Locate the cell with the specified text and output its [x, y] center coordinate. 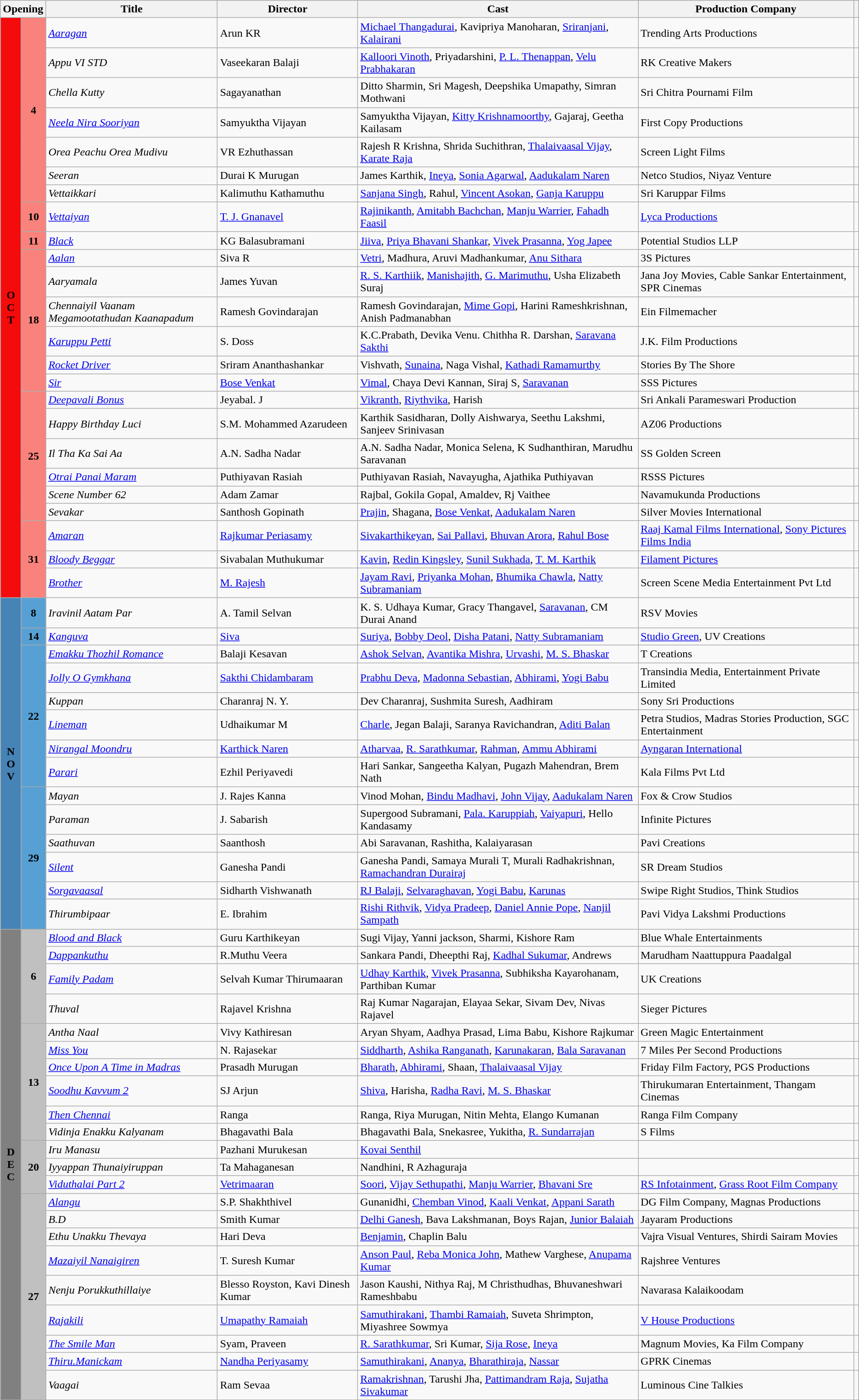
Siva [288, 636]
Neela Nira Sooriyan [132, 122]
Nirangal Moondru [132, 749]
Screen Scene Media Entertainment Pvt Ltd [746, 583]
Santhosh Gopinath [288, 512]
31 [33, 559]
Durai K Murugan [288, 176]
Thiru.Manickam [132, 1361]
Pavi Vidya Lakshmi Productions [746, 914]
Kavin, Redin Kingsley, Sunil Sukhada, T. M. Karthik [498, 559]
Michael Thangadurai, Kavipriya Manoharan, Sriranjani, Kalairani [498, 33]
14 [33, 636]
Ramesh Govindarajan, Mime Gopi, Harini Rameshkrishnan, Anish Padmanabhan [498, 311]
Bloody Beggar [132, 559]
S.M. Mohammed Azarudeen [288, 424]
A. Tamil Selvan [288, 613]
Siddharth, Ashika Ranganath, Karunakaran, Bala Saravanan [498, 1050]
Swipe Right Studios, Think Studios [746, 890]
V House Productions [746, 1320]
Charanraj N. Y. [288, 701]
Prasadh Murugan [288, 1067]
Kuppan [132, 701]
Vaseekaran Balaji [288, 62]
Il Tha Ka Sai Aa [132, 453]
25 [33, 456]
Blue Whale Entertainments [746, 938]
Thirumbipaar [132, 914]
RS Infotainment, Grass Root Film Company [746, 1184]
Ta Mahaganesan [288, 1167]
Sagayanathan [288, 93]
R. Sarathkumar, Sri Kumar, Sija Rose, Ineya [498, 1344]
Magnum Movies, Ka Film Company [746, 1344]
Chennaiyil Vaanam Megamootathudan Kaanapadum [132, 311]
Iravinil Aatam Par [132, 613]
First Copy Productions [746, 122]
Udhay Karthik, Vivek Prasanna, Subhiksha Kayarohanam, Parthiban Kumar [498, 979]
Puthiyavan Rasiah, Navayugha, Ajathika Puthiyavan [498, 477]
Sieger Pictures [746, 1008]
Aryan Shyam, Aadhya Prasad, Lima Babu, Kishore Rajkumar [498, 1032]
11 [33, 240]
Bhagavathi Bala, Snekasree, Yukitha, R. Sundarrajan [498, 1132]
Fox & Crow Studios [746, 796]
Shiva, Harisha, Radha Ravi, M. S. Bhaskar [498, 1091]
James Karthik, Ineya, Sonia Agarwal, Aadukalam Naren [498, 176]
Luminous Cine Talkies [746, 1384]
Charle, Jegan Balaji, Saranya Ravichandran, Aditi Balan [498, 725]
Vetrimaaran [288, 1184]
Ashok Selvan, Avantika Mishra, Urvashi, M. S. Bhaskar [498, 654]
T. Suresh Kumar [288, 1261]
Vettaiyan [132, 217]
Opening [23, 9]
Then Chennai [132, 1115]
T Creations [746, 654]
Scene Number 62 [132, 494]
Amaran [132, 536]
RJ Balaji, Selvaraghavan, Yogi Babu, Karunas [498, 890]
Rajshree Ventures [746, 1261]
Vikranth, Riythvika, Harish [498, 400]
Jason Kaushi, Nithya Raj, M Christhudhas, Bhuvaneshwari Rameshbabu [498, 1290]
RK Creative Makers [746, 62]
18 [33, 320]
Ein Filmemacher [746, 311]
Karthik Sasidharan, Dolly Aishwarya, Seethu Lakshmi, Sanjeev Srinivasan [498, 424]
Nenju Porukkuthillaiye [132, 1290]
Anson Paul, Reba Monica John, Mathew Varghese, Anupama Kumar [498, 1261]
Kanguva [132, 636]
Atharvaa, R. Sarathkumar, Rahman, Ammu Abhirami [498, 749]
J. Sabarish [288, 819]
Sivabalan Muthukumar [288, 559]
Potential Studios LLP [746, 240]
Mayan [132, 796]
Once Upon A Time in Madras [132, 1067]
Selvah Kumar Thirumaaran [288, 979]
Rajbal, Gokila Gopal, Amaldev, Rj Vaithee [498, 494]
Smith Kumar [288, 1219]
Black [132, 240]
Silent [132, 867]
S.P. Shakhthivel [288, 1202]
Rocket Driver [132, 365]
R.Muthu Veera [288, 955]
RSSS Pictures [746, 477]
Raaj Kamal Films International, Sony Pictures Films India [746, 536]
K. S. Udhaya Kumar, Gracy Thangavel, Saravanan, CM Durai Anand [498, 613]
Orea Peachu Orea Mudivu [132, 152]
Chella Kutty [132, 93]
Lineman [132, 725]
Sankara Pandi, Dheepthi Raj, Kadhal Sukumar, Andrews [498, 955]
Alangu [132, 1202]
Sony Sri Productions [746, 701]
SSS Pictures [746, 383]
Viduthalai Part 2 [132, 1184]
Samuthirakani, Ananya, Bharathiraja, Nassar [498, 1361]
Jeyabal. J [288, 400]
Navamukunda Productions [746, 494]
Samyuktha Vijayan [288, 122]
Sugi Vijay, Yanni jackson, Sharmi, Kishore Ram [498, 938]
Jolly O Gymkhana [132, 677]
Sorgavaasal [132, 890]
29 [33, 858]
J.K. Film Productions [746, 341]
Ayngaran International [746, 749]
Trending Arts Productions [746, 33]
N. Rajasekar [288, 1050]
20 [33, 1167]
3S Pictures [746, 258]
Aaragan [132, 33]
Otrai Panai Maram [132, 477]
Adam Zamar [288, 494]
Studio Green, UV Creations [746, 636]
Jana Joy Movies, Cable Sankar Entertainment, SPR Cinemas [746, 282]
A.N. Sadha Nadar [288, 453]
Benjamin, Chaplin Balu [498, 1237]
J. Rajes Kanna [288, 796]
UK Creations [746, 979]
Sanjana Singh, Rahul, Vincent Asokan, Ganja Karuppu [498, 193]
Transindia Media, Entertainment Private Limited [746, 677]
Rajkumar Periasamy [288, 536]
Umapathy Ramaiah [288, 1320]
Family Padam [132, 979]
Siva R [288, 258]
Vidinja Enakku Kalyanam [132, 1132]
Miss You [132, 1050]
Saanthosh [288, 843]
Vinod Mohan, Bindu Madhavi, John Vijay, Aadukalam Naren [498, 796]
Parari [132, 772]
K.C.Prabath, Devika Venu. Chithha R. Darshan, Saravana Sakthi [498, 341]
22 [33, 716]
Kalloori Vinoth, Priyadarshini, P. L. Thenappan, Velu Prabhakaran [498, 62]
Blesso Royston, Kavi Dinesh Kumar [288, 1290]
S Films [746, 1132]
Friday Film Factory, PGS Productions [746, 1067]
Sri Karuppar Films [746, 193]
Ramakrishnan, Tarushi Jha, Pattimandram Raja, Sujatha Sivakumar [498, 1384]
Ranga, Riya Murugan, Nitin Mehta, Elango Kumanan [498, 1115]
Aaryamala [132, 282]
Samyuktha Vijayan, Kitty Krishnamoorthy, Gajaraj, Geetha Kailasam [498, 122]
Netco Studios, Niyaz Venture [746, 176]
Mazaiyil Nanaigiren [132, 1261]
Suriya, Bobby Deol, Disha Patani, Natty Subramaniam [498, 636]
Bose Venkat [288, 383]
Ganesha Pandi, Samaya Murali T, Murali Radhakrishnan, Ramachandran Durairaj [498, 867]
Sivakarthikeyan, Sai Pallavi, Bhuvan Arora, Rahul Bose [498, 536]
Silver Movies International [746, 512]
Kala Films Pvt Ltd [746, 772]
Rishi Rithvik, Vidya Pradeep, Daniel Annie Pope, Nanjil Sampath [498, 914]
Sir [132, 383]
Kalimuthu Kathamuthu [288, 193]
Dev Charanraj, Sushmita Suresh, Aadhiram [498, 701]
Jiiva, Priya Bhavani Shankar, Vivek Prasanna, Yog Japee [498, 240]
GPRK Cinemas [746, 1361]
Nandhini, R Azhaguraja [498, 1167]
SR Dream Studios [746, 867]
Vishvath, Sunaina, Naga Vishal, Kathadi Ramamurthy [498, 365]
Iyyappan Thunaiyiruppan [132, 1167]
Paraman [132, 819]
Deepavali Bonus [132, 400]
Bharath, Abhirami, Shaan, Thalaivaasal Vijay [498, 1067]
Pavi Creations [746, 843]
Bhagavathi Bala [288, 1132]
M. Rajesh [288, 583]
Iru Manasu [132, 1150]
RSV Movies [746, 613]
27 [33, 1296]
Ganesha Pandi [288, 867]
Vivy Kathiresan [288, 1032]
A.N. Sadha Nadar, Monica Selena, K Sudhanthiran, Marudhu Saravanan [498, 453]
James Yuvan [288, 282]
Samuthirakani, Thambi Ramaiah, Suveta Shrimpton, Miyashree Sowmya [498, 1320]
Screen Light Films [746, 152]
Blood and Black [132, 938]
Jayaram Productions [746, 1219]
Ezhil Periyavedi [288, 772]
Soori, Vijay Sethupathi, Manju Warrier, Bhavani Sre [498, 1184]
Happy Birthday Luci [132, 424]
Ditto Sharmin, Sri Magesh, Deepshika Umapathy, Simran Mothwani [498, 93]
VR Ezhuthassan [288, 152]
Vettaikkari [132, 193]
Raj Kumar Nagarajan, Elayaa Sekar, Sivam Dev, Nivas Rajavel [498, 1008]
SJ Arjun [288, 1091]
Stories By The Shore [746, 365]
AZ06 Productions [746, 424]
Syam, Praveen [288, 1344]
8 [33, 613]
Karuppu Petti [132, 341]
Antha Naal [132, 1032]
Rajinikanth, Amitabh Bachchan, Manju Warrier, Fahadh Faasil [498, 217]
OCT [11, 308]
E. Ibrahim [288, 914]
Saathuvan [132, 843]
Arun KR [288, 33]
Supergood Subramani, Pala. Karuppiah, Vaiyapuri, Hello Kandasamy [498, 819]
Rajesh R Krishna, Shrida Suchithran, Thalaivaasal Vijay, Karate Raja [498, 152]
Balaji Kesavan [288, 654]
Hari Sankar, Sangeetha Kalyan, Pugazh Mahendran, Brem Nath [498, 772]
Seeran [132, 176]
Hari Deva [288, 1237]
Puthiyavan Rasiah [288, 477]
Thirukumaran Entertainment, Thangam Cinemas [746, 1091]
4 [33, 110]
Green Magic Entertainment [746, 1032]
Rajakili [132, 1320]
S. Doss [288, 341]
Sidharth Vishwanath [288, 890]
Sri Ankali Parameswari Production [746, 400]
Appu VI STD [132, 62]
Director [288, 9]
NOV [11, 763]
Vajra Visual Ventures, Shirdi Sairam Movies [746, 1237]
Thuval [132, 1008]
Ranga Film Company [746, 1115]
Brother [132, 583]
Sakthi Chidambaram [288, 677]
Navarasa Kalaikoodam [746, 1290]
Jayam Ravi, Priyanka Mohan, Bhumika Chawla, Natty Subramaniam [498, 583]
Emakku Thozhil Romance [132, 654]
Prabhu Deva, Madonna Sebastian, Abhirami, Yogi Babu [498, 677]
T. J. Gnanavel [288, 217]
Ethu Unakku Thevaya [132, 1237]
Pazhani Murukesan [288, 1150]
Gunanidhi, Chemban Vinod, Kaali Venkat, Appani Sarath [498, 1202]
Vimal, Chaya Devi Kannan, Siraj S, Saravanan [498, 383]
Vaagai [132, 1384]
Sevakar [132, 512]
6 [33, 976]
Ranga [288, 1115]
Marudham Naattuppura Paadalgal [746, 955]
Vetri, Madhura, Aruvi Madhankumar, Anu Sithara [498, 258]
7 Miles Per Second Productions [746, 1050]
Cast [498, 9]
Title [132, 9]
Prajin, Shagana, Bose Venkat, Aadukalam Naren [498, 512]
10 [33, 217]
Infinite Pictures [746, 819]
Nandha Periyasamy [288, 1361]
Aalan [132, 258]
DG Film Company, Magnas Productions [746, 1202]
Lyca Productions [746, 217]
Sriram Ananthashankar [288, 365]
Guru Karthikeyan [288, 938]
Rajavel Krishna [288, 1008]
Soodhu Kavvum 2 [132, 1091]
Delhi Ganesh, Bava Lakshmanan, Boys Rajan, Junior Balaiah [498, 1219]
B.D [132, 1219]
Filament Pictures [746, 559]
Udhaikumar M [288, 725]
SS Golden Screen [746, 453]
Ram Sevaa [288, 1384]
Karthick Naren [288, 749]
R. S. Karthiik, Manishajith, G. Marimuthu, Usha Elizabeth Suraj [498, 282]
KG Balasubramani [288, 240]
Abi Saravanan, Rashitha, Kalaiyarasan [498, 843]
13 [33, 1082]
Kovai Senthil [498, 1150]
Production Company [746, 9]
Dappankuthu [132, 955]
Petra Studios, Madras Stories Production, SGC Entertainment [746, 725]
The Smile Man [132, 1344]
DEC [11, 1164]
Ramesh Govindarajan [288, 311]
Sri Chitra Pournami Film [746, 93]
